Detect which cell encompasses the target text, then output its [x, y] center coordinate. 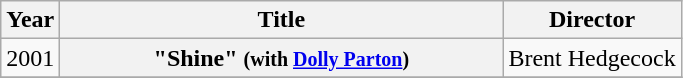
Brent Hedgecock [592, 58]
Title [282, 20]
Director [592, 20]
Year [30, 20]
"Shine" (with Dolly Parton) [282, 58]
2001 [30, 58]
